Search for the cell housing the specified text and yield its (x, y) center coordinate. 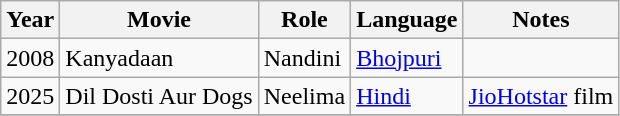
Dil Dosti Aur Dogs (159, 96)
Year (30, 20)
2008 (30, 58)
JioHotstar film (541, 96)
Role (304, 20)
Nandini (304, 58)
Movie (159, 20)
Notes (541, 20)
Neelima (304, 96)
2025 (30, 96)
Kanyadaan (159, 58)
Language (407, 20)
Bhojpuri (407, 58)
Hindi (407, 96)
